Extract the (X, Y) coordinate from the center of the cell holding the provided text.  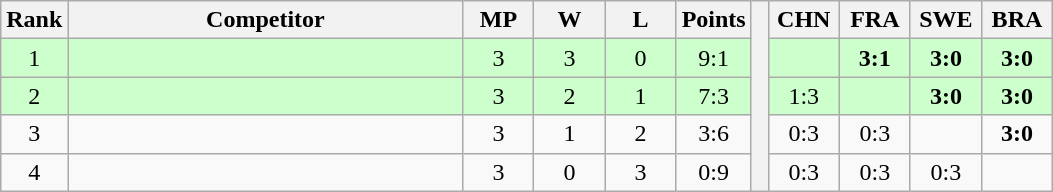
0:9 (714, 172)
Points (714, 20)
W (570, 20)
4 (34, 172)
Rank (34, 20)
CHN (804, 20)
3:6 (714, 134)
SWE (946, 20)
7:3 (714, 96)
Competitor (266, 20)
1:3 (804, 96)
3:1 (874, 58)
FRA (874, 20)
L (640, 20)
BRA (1016, 20)
MP (498, 20)
9:1 (714, 58)
